Return the [X, Y] coordinate for the center point of the cell that contains the specified text.  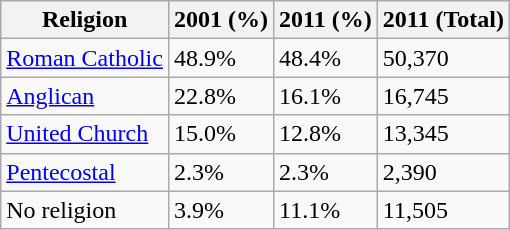
2011 (Total) [443, 20]
3.9% [220, 210]
Religion [85, 20]
11.1% [326, 210]
48.9% [220, 58]
11,505 [443, 210]
22.8% [220, 96]
United Church [85, 134]
2,390 [443, 172]
16,745 [443, 96]
12.8% [326, 134]
48.4% [326, 58]
No religion [85, 210]
50,370 [443, 58]
16.1% [326, 96]
2001 (%) [220, 20]
Pentecostal [85, 172]
13,345 [443, 134]
Roman Catholic [85, 58]
15.0% [220, 134]
Anglican [85, 96]
2011 (%) [326, 20]
